Locate the cell with the specified text and output its (X, Y) center coordinate. 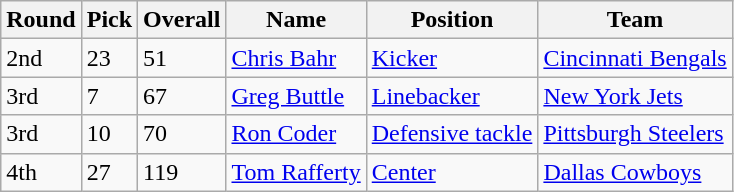
Team (635, 20)
51 (182, 58)
10 (109, 134)
Linebacker (452, 96)
7 (109, 96)
4th (41, 172)
67 (182, 96)
Defensive tackle (452, 134)
New York Jets (635, 96)
Pick (109, 20)
70 (182, 134)
Round (41, 20)
Chris Bahr (296, 58)
Tom Rafferty (296, 172)
Dallas Cowboys (635, 172)
27 (109, 172)
Pittsburgh Steelers (635, 134)
119 (182, 172)
Greg Buttle (296, 96)
Position (452, 20)
2nd (41, 58)
23 (109, 58)
Overall (182, 20)
Name (296, 20)
Cincinnati Bengals (635, 58)
Kicker (452, 58)
Ron Coder (296, 134)
Center (452, 172)
